Identify which cell holds the provided text, then report its (x, y) central coordinate. 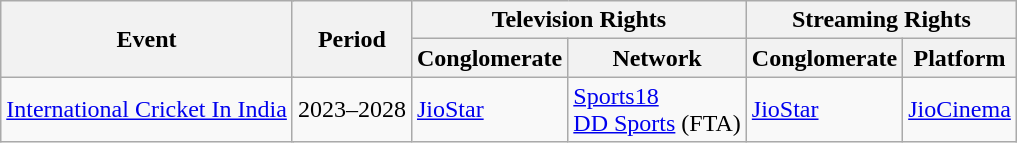
Period (352, 39)
Sports18DD Sports (FTA) (657, 110)
2023–2028 (352, 110)
Network (657, 58)
Streaming Rights (881, 20)
Television Rights (578, 20)
Platform (960, 58)
JioCinema (960, 110)
Event (147, 39)
International Cricket In India (147, 110)
